Return [x, y] of the center of cell containing provided text 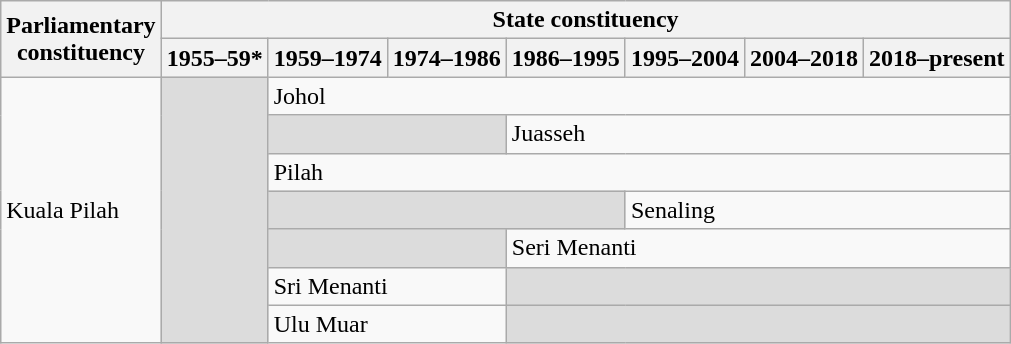
1986–1995 [566, 58]
State constituency [586, 20]
Senaling [818, 210]
Pilah [639, 172]
Ulu Muar [387, 324]
2004–2018 [804, 58]
Johol [639, 96]
Sri Menanti [387, 286]
1995–2004 [684, 58]
Seri Menanti [758, 248]
1959–1974 [328, 58]
1974–1986 [446, 58]
Parliamentaryconstituency [81, 39]
Kuala Pilah [81, 210]
Juasseh [758, 134]
1955–59* [214, 58]
2018–present [936, 58]
